Find where the given text appears and provide that cell's center as [X, Y] coordinate. 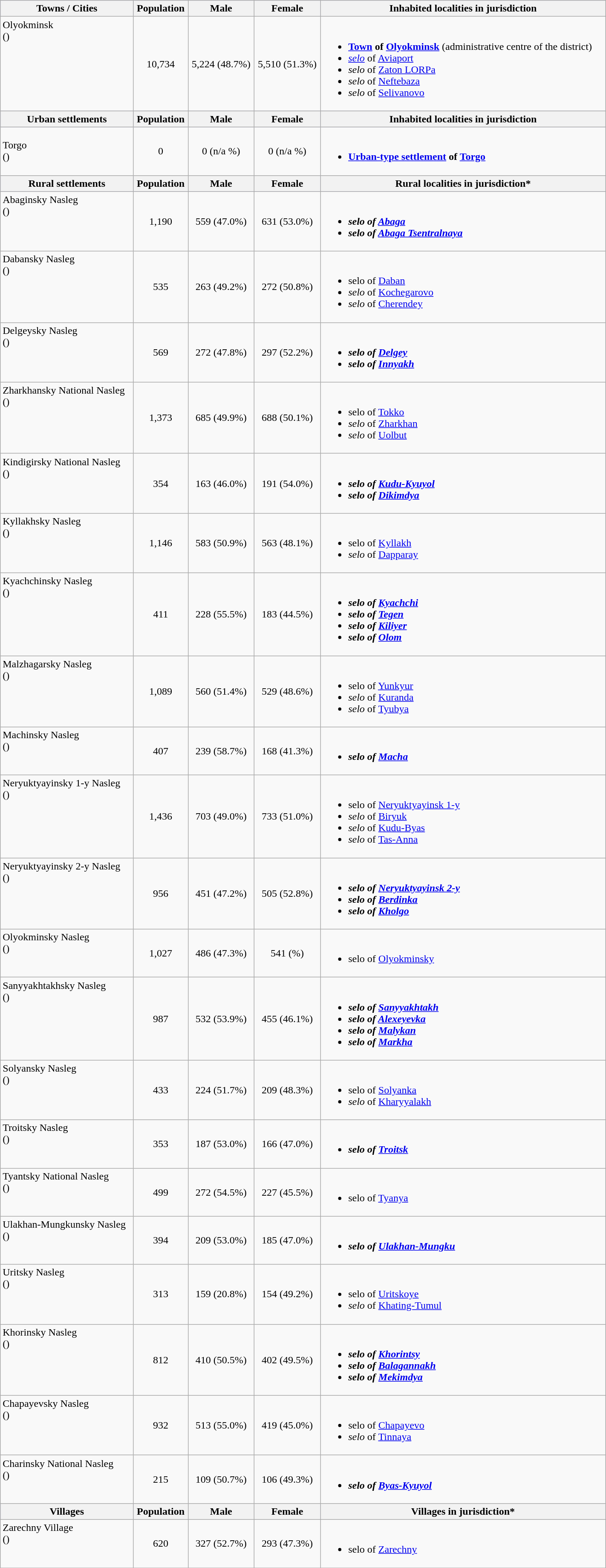
Uritsky Nasleg() [67, 1294]
Delgeysky Nasleg() [67, 352]
selo of Sanyyakhtakhselo of Alexeyevkaselo of Malykanselo of Markha [463, 1019]
187 (53.0%) [221, 1144]
Town of Olyokminsk (administrative centre of the district)selo of Aviaportselo of Zaton LORPaselo of Neftebazaselo of Selivanovo [463, 64]
159 (20.8%) [221, 1294]
535 [161, 287]
541 (%) [287, 954]
selo of Khorintsyselo of Balagannakhselo of Mekimdya [463, 1359]
631 (53.0%) [287, 221]
1,373 [161, 418]
163 (46.0%) [221, 483]
Zarechny Village() [67, 1544]
selo of Tyanya [463, 1192]
selo of Tokkoselo of Zharkhanselo of Uolbut [463, 418]
191 (54.0%) [287, 483]
106 (49.3%) [287, 1479]
10,734 [161, 64]
956 [161, 894]
272 (50.8%) [287, 287]
Charinsky National Nasleg() [67, 1479]
selo of Olyokminsky [463, 954]
Kyachchinsky Nasleg() [67, 614]
0 [161, 151]
Neryuktyayinsky 2-y Nasleg() [67, 894]
selo of Ulakhan-Mungku [463, 1240]
685 (49.9%) [221, 418]
Olyokminsky Nasleg() [67, 954]
selo of Byas-Kyuyol [463, 1479]
Machinsky Nasleg() [67, 751]
Neryuktyayinsky 1-y Nasleg() [67, 817]
selo of Dabanselo of Kochegarovoselo of Cherendey [463, 287]
109 (50.7%) [221, 1479]
407 [161, 751]
selo of Uritskoyeselo of Khating-Tumul [463, 1294]
227 (45.5%) [287, 1192]
688 (50.1%) [287, 418]
451 (47.2%) [221, 894]
selo of Macha [463, 751]
1,089 [161, 692]
263 (49.2%) [221, 287]
563 (48.1%) [287, 543]
154 (49.2%) [287, 1294]
166 (47.0%) [287, 1144]
1,146 [161, 543]
560 (51.4%) [221, 692]
Olyokminsk() [67, 64]
569 [161, 352]
209 (48.3%) [287, 1090]
Urban-type settlement of Torgo [463, 151]
293 (47.3%) [287, 1544]
987 [161, 1019]
703 (49.0%) [221, 817]
272 (47.8%) [221, 352]
Malzhagarsky Nasleg() [67, 692]
Villages [67, 1511]
Rural localities in jurisdiction* [463, 183]
Khorinsky Nasleg() [67, 1359]
433 [161, 1090]
411 [161, 614]
224 (51.7%) [221, 1090]
410 (50.5%) [221, 1359]
583 (50.9%) [221, 543]
Villages in jurisdiction* [463, 1511]
Urban settlements [67, 119]
Kyllakhsky Nasleg() [67, 543]
1,436 [161, 817]
215 [161, 1479]
selo of Abagaselo of Abaga Tsentralnaya [463, 221]
Ulakhan-Mungkunsky Nasleg() [67, 1240]
selo of Neryuktyayinsk 1-yselo of Biryukselo of Kudu-Byasselo of Tas-Anna [463, 817]
354 [161, 483]
499 [161, 1192]
selo of Kyachchiselo of Tegenselo of Kiliyerselo of Olom [463, 614]
Rural settlements [67, 183]
Sanyyakhtakhsky Nasleg() [67, 1019]
Troitsky Nasleg() [67, 1144]
394 [161, 1240]
selo of Kudu-Kyuyolselo of Dikimdya [463, 483]
183 (44.5%) [287, 614]
559 (47.0%) [221, 221]
Dabansky Nasleg() [67, 287]
327 (52.7%) [221, 1544]
Zharkhansky National Nasleg() [67, 418]
353 [161, 1144]
selo of Kyllakhselo of Dapparay [463, 543]
228 (55.5%) [221, 614]
selo of Neryuktyayinsk 2-yselo of Berdinkaselo of Kholgo [463, 894]
Solyansky Nasleg() [67, 1090]
selo of Solyankaselo of Kharyyalakh [463, 1090]
selo of Troitsk [463, 1144]
532 (53.9%) [221, 1019]
932 [161, 1425]
513 (55.0%) [221, 1425]
selo of Delgeyselo of Innyakh [463, 352]
209 (53.0%) [221, 1240]
313 [161, 1294]
selo of Chapayevoselo of Tinnaya [463, 1425]
239 (58.7%) [221, 751]
529 (48.6%) [287, 692]
505 (52.8%) [287, 894]
419 (45.0%) [287, 1425]
Tyantsky National Nasleg() [67, 1192]
1,190 [161, 221]
455 (46.1%) [287, 1019]
Abaginsky Nasleg() [67, 221]
185 (47.0%) [287, 1240]
620 [161, 1544]
733 (51.0%) [287, 817]
297 (52.2%) [287, 352]
selo of Zarechny [463, 1544]
Chapayevsky Nasleg() [67, 1425]
168 (41.3%) [287, 751]
Kindigirsky National Nasleg() [67, 483]
5,510 (51.3%) [287, 64]
selo of Yunkyurselo of Kurandaselo of Tyubya [463, 692]
5,224 (48.7%) [221, 64]
1,027 [161, 954]
486 (47.3%) [221, 954]
812 [161, 1359]
272 (54.5%) [221, 1192]
Towns / Cities [67, 9]
402 (49.5%) [287, 1359]
Torgo() [67, 151]
